Pinpoint the cell where the given text exists, returning its [x, y] midpoint coordinate. 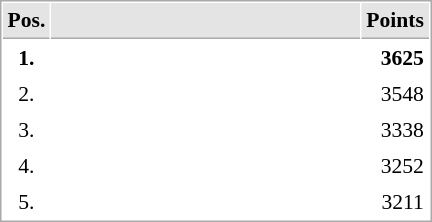
3252 [396, 165]
Points [396, 21]
2. [26, 93]
3211 [396, 201]
3338 [396, 129]
1. [26, 57]
3. [26, 129]
3548 [396, 93]
5. [26, 201]
Pos. [26, 21]
4. [26, 165]
3625 [396, 57]
